Return (X, Y) of the center of cell containing provided text 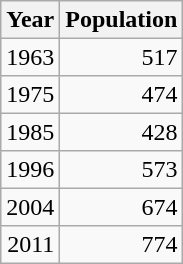
Year (30, 20)
428 (122, 132)
1975 (30, 94)
1996 (30, 170)
1963 (30, 56)
573 (122, 170)
517 (122, 56)
2011 (30, 244)
774 (122, 244)
2004 (30, 206)
1985 (30, 132)
474 (122, 94)
674 (122, 206)
Population (122, 20)
